Search for the cell housing the specified text and yield its (x, y) center coordinate. 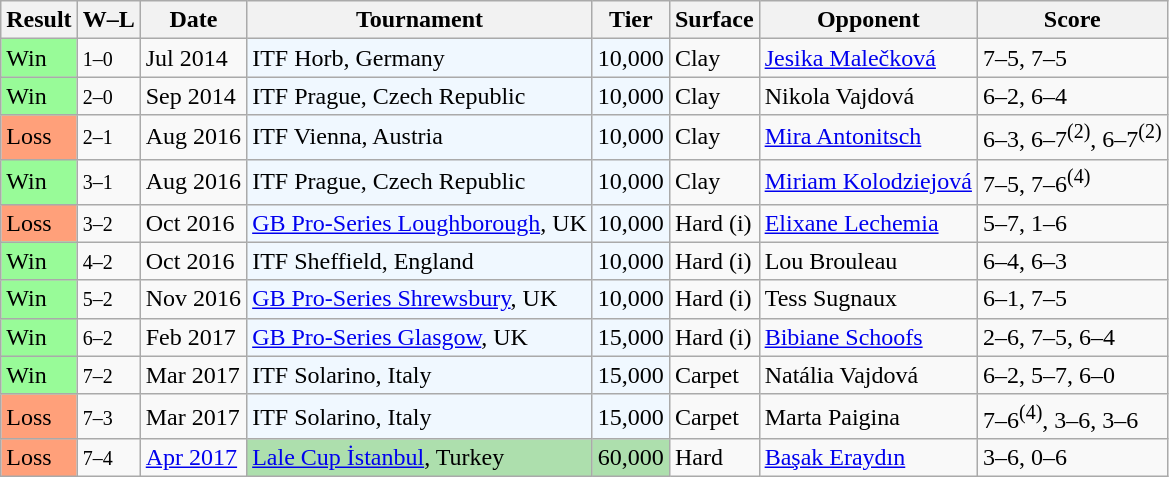
1–0 (108, 58)
Score (1072, 20)
6–3, 6–7(2), 6–7(2) (1072, 138)
Surface (714, 20)
W–L (108, 20)
Elixane Lechemia (868, 223)
Feb 2017 (193, 337)
GB Pro-Series Glasgow, UK (420, 337)
3–1 (108, 182)
ITF Horb, Germany (420, 58)
6–2, 5–7, 6–0 (1072, 375)
Bibiane Schoofs (868, 337)
Miriam Kolodziejová (868, 182)
Nov 2016 (193, 299)
Lale Cup İstanbul, Turkey (420, 458)
7–4 (108, 458)
6–2, 6–4 (1072, 96)
ITF Vienna, Austria (420, 138)
Lou Brouleau (868, 261)
7–2 (108, 375)
Jesika Malečková (868, 58)
Apr 2017 (193, 458)
5–7, 1–6 (1072, 223)
7–3 (108, 416)
Mira Antonitsch (868, 138)
4–2 (108, 261)
Natália Vajdová (868, 375)
2–0 (108, 96)
3–2 (108, 223)
Tier (630, 20)
Nikola Vajdová (868, 96)
6–2 (108, 337)
6–4, 6–3 (1072, 261)
2–6, 7–5, 6–4 (1072, 337)
7–5, 7–6(4) (1072, 182)
7–6(4), 3–6, 3–6 (1072, 416)
6–1, 7–5 (1072, 299)
ITF Sheffield, England (420, 261)
Opponent (868, 20)
2–1 (108, 138)
GB Pro-Series Shrewsbury, UK (420, 299)
Hard (714, 458)
Date (193, 20)
Tournament (420, 20)
5–2 (108, 299)
Başak Eraydın (868, 458)
Jul 2014 (193, 58)
Sep 2014 (193, 96)
GB Pro-Series Loughborough, UK (420, 223)
7–5, 7–5 (1072, 58)
3–6, 0–6 (1072, 458)
Result (39, 20)
Marta Paigina (868, 416)
Tess Sugnaux (868, 299)
60,000 (630, 458)
